For the text-containing cell, return its midpoint in [x, y] coordinate format. 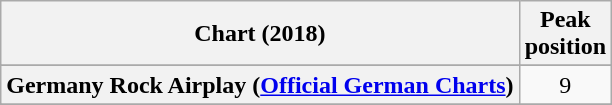
Chart (2018) [260, 34]
Germany Rock Airplay (Official German Charts) [260, 85]
Peakposition [565, 34]
9 [565, 85]
